Pinpoint the cell where the given text exists, returning its [x, y] midpoint coordinate. 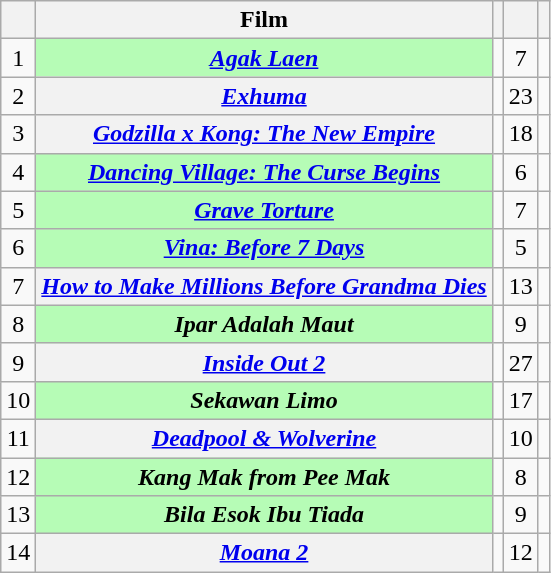
Film [264, 20]
Sekawan Limo [264, 400]
14 [18, 553]
Dancing Village: The Curse Begins [264, 172]
23 [520, 96]
Grave Torture [264, 210]
11 [18, 438]
Ipar Adalah Maut [264, 324]
Moana 2 [264, 553]
3 [18, 134]
Exhuma [264, 96]
Godzilla x Kong: The New Empire [264, 134]
4 [18, 172]
Bila Esok Ibu Tiada [264, 515]
Agak Laen [264, 58]
18 [520, 134]
17 [520, 400]
Vina: Before 7 Days [264, 248]
Deadpool & Wolverine [264, 438]
Inside Out 2 [264, 362]
1 [18, 58]
Kang Mak from Pee Mak [264, 477]
27 [520, 362]
How to Make Millions Before Grandma Dies [264, 286]
2 [18, 96]
